Output the (X, Y) coordinate of the center of the cell containing the given text.  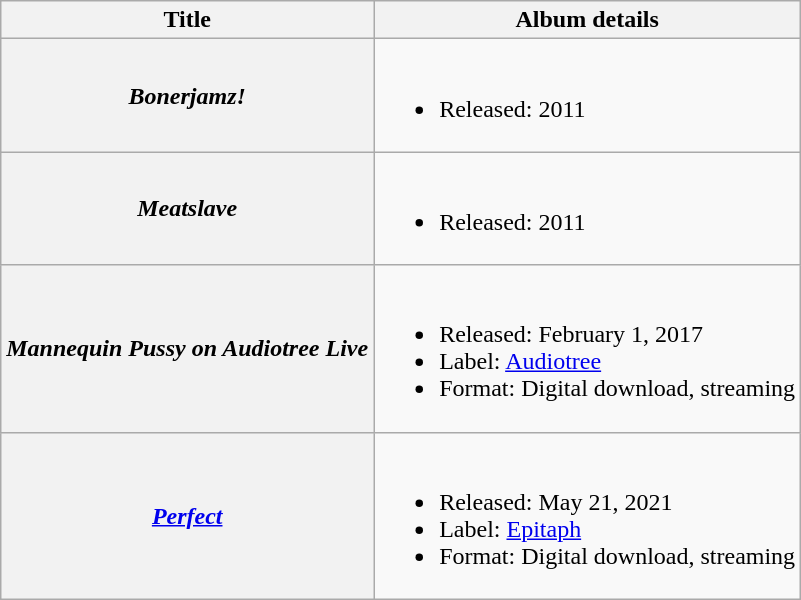
Mannequin Pussy on Audiotree Live (188, 348)
Released: May 21, 2021Label: EpitaphFormat: Digital download, streaming (588, 516)
Album details (588, 20)
Bonerjamz! (188, 96)
Released: February 1, 2017Label: AudiotreeFormat: Digital download, streaming (588, 348)
Title (188, 20)
Perfect (188, 516)
Meatslave (188, 208)
